Provide the [x, y] coordinate of the cell's center where the given text is located.  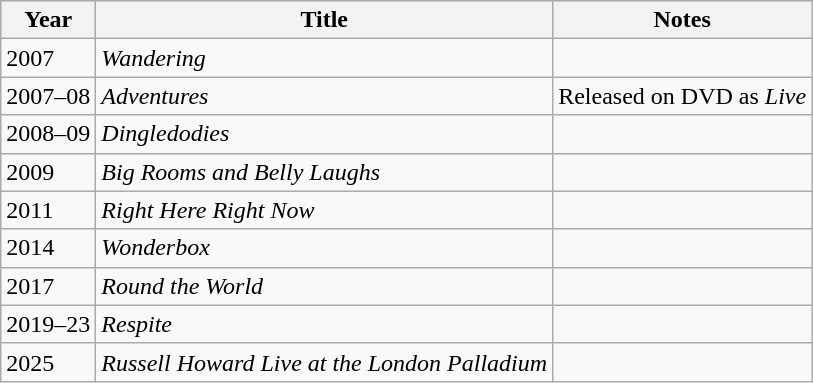
2007 [48, 58]
Dingledodies [324, 134]
Year [48, 20]
2019–23 [48, 324]
Wonderbox [324, 248]
2017 [48, 286]
Russell Howard Live at the London Palladium [324, 362]
2025 [48, 362]
2009 [48, 172]
Released on DVD as Live [682, 96]
2007–08 [48, 96]
2011 [48, 210]
Right Here Right Now [324, 210]
Wandering [324, 58]
2008–09 [48, 134]
Title [324, 20]
Big Rooms and Belly Laughs [324, 172]
2014 [48, 248]
Round the World [324, 286]
Adventures [324, 96]
Respite [324, 324]
Notes [682, 20]
